Determine the (x, y) coordinate at the center of the cell enclosing the given text.  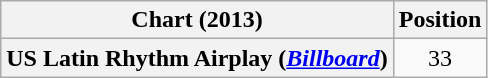
US Latin Rhythm Airplay (Billboard) (197, 58)
Chart (2013) (197, 20)
Position (440, 20)
33 (440, 58)
